Find where the given text appears and provide that cell's center as [x, y] coordinate. 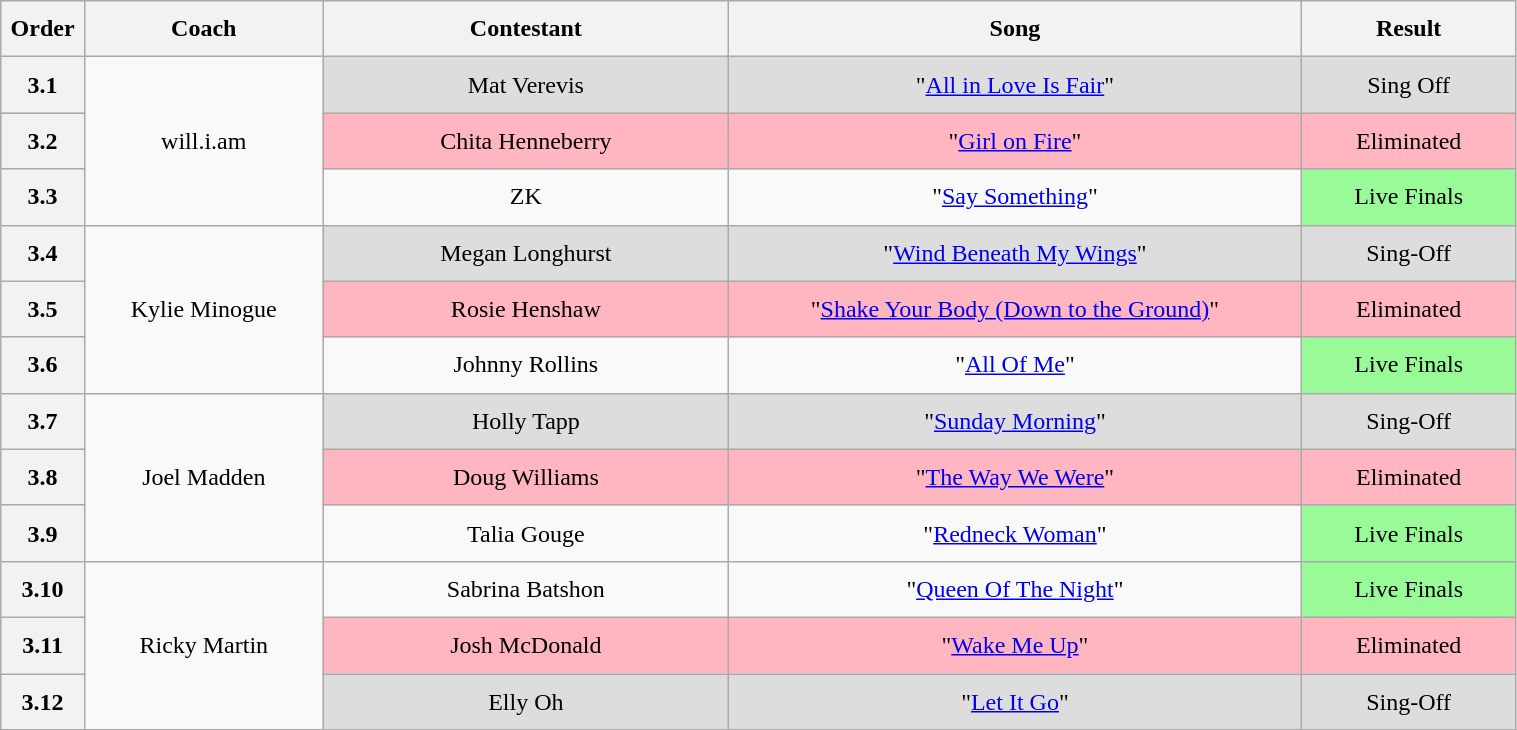
3.1 [43, 85]
3.10 [43, 589]
Result [1408, 29]
"Redneck Woman" [1016, 533]
Ricky Martin [204, 645]
3.7 [43, 421]
Order [43, 29]
Josh McDonald [526, 645]
3.6 [43, 365]
Contestant [526, 29]
"All Of Me" [1016, 365]
Megan Longhurst [526, 253]
3.9 [43, 533]
"Shake Your Body (Down to the Ground)" [1016, 309]
3.4 [43, 253]
Kylie Minogue [204, 309]
"Sunday Morning" [1016, 421]
Talia Gouge [526, 533]
Rosie Henshaw [526, 309]
3.12 [43, 702]
Mat Verevis [526, 85]
3.8 [43, 477]
Joel Madden [204, 477]
will.i.am [204, 141]
3.2 [43, 141]
3.3 [43, 197]
Chita Henneberry [526, 141]
"The Way We Were" [1016, 477]
ZK [526, 197]
"Queen Of The Night" [1016, 589]
Elly Oh [526, 702]
3.5 [43, 309]
Sing Off [1408, 85]
"Let It Go" [1016, 702]
Sabrina Batshon [526, 589]
Holly Tapp [526, 421]
"Wake Me Up" [1016, 645]
Coach [204, 29]
Johnny Rollins [526, 365]
3.11 [43, 645]
"Say Something" [1016, 197]
Doug Williams [526, 477]
"All in Love Is Fair" [1016, 85]
"Wind Beneath My Wings" [1016, 253]
Song [1016, 29]
"Girl on Fire" [1016, 141]
